From the cell containing the given text, extract its center point as (X, Y) coordinate. 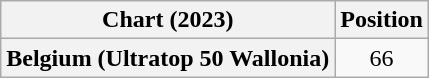
66 (382, 58)
Position (382, 20)
Belgium (Ultratop 50 Wallonia) (168, 58)
Chart (2023) (168, 20)
